For the text-containing cell, return its midpoint in (x, y) coordinate format. 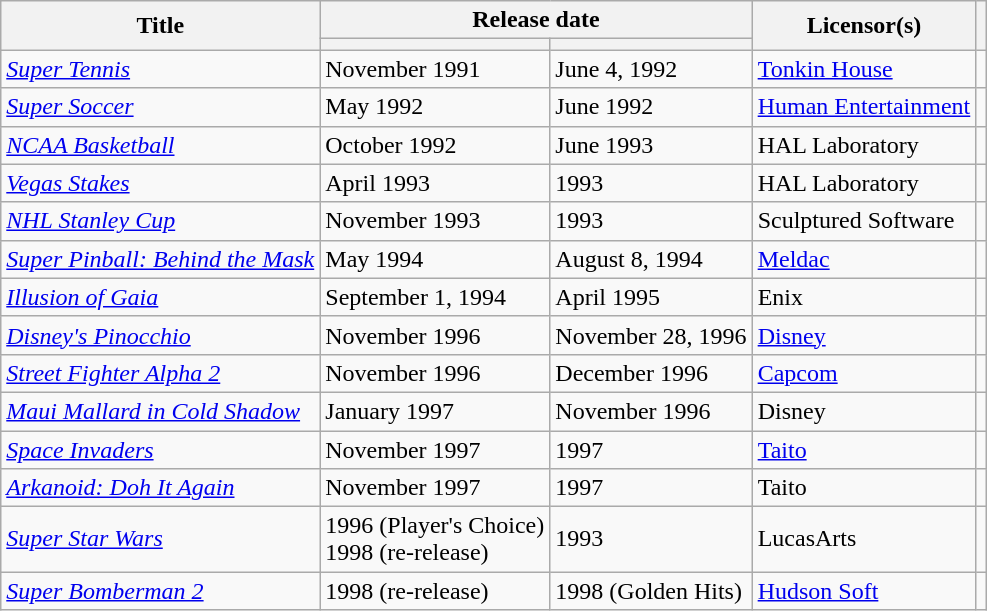
1998 (Golden Hits) (651, 591)
Super Bomberman 2 (160, 591)
June 1992 (651, 107)
Meldac (864, 259)
Licensor(s) (864, 26)
Disney's Pinocchio (160, 335)
1996 (Player's Choice)1998 (re-release) (435, 540)
Space Invaders (160, 449)
1998 (re-release) (435, 591)
NCAA Basketball (160, 145)
Release date (536, 20)
NHL Stanley Cup (160, 221)
Super Star Wars (160, 540)
June 4, 1992 (651, 69)
November 1991 (435, 69)
Tonkin House (864, 69)
May 1992 (435, 107)
October 1992 (435, 145)
January 1997 (435, 411)
September 1, 1994 (435, 297)
Super Soccer (160, 107)
April 1993 (435, 183)
November 1993 (435, 221)
Vegas Stakes (160, 183)
Enix (864, 297)
May 1994 (435, 259)
LucasArts (864, 540)
Sculptured Software (864, 221)
June 1993 (651, 145)
Super Tennis (160, 69)
Super Pinball: Behind the Mask (160, 259)
April 1995 (651, 297)
Capcom (864, 373)
Arkanoid: Doh It Again (160, 488)
Human Entertainment (864, 107)
Street Fighter Alpha 2 (160, 373)
August 8, 1994 (651, 259)
Title (160, 26)
Maui Mallard in Cold Shadow (160, 411)
December 1996 (651, 373)
November 28, 1996 (651, 335)
Illusion of Gaia (160, 297)
Hudson Soft (864, 591)
